Find where the given text appears and provide that cell's center as [X, Y] coordinate. 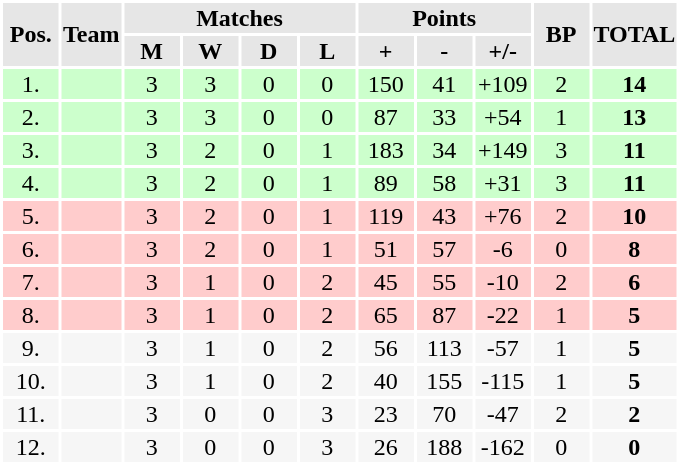
Pos. [31, 34]
+54 [503, 117]
26 [386, 447]
188 [444, 447]
+149 [503, 150]
150 [386, 84]
8. [31, 315]
+76 [503, 216]
6. [31, 249]
5. [31, 216]
4. [31, 183]
-10 [503, 282]
55 [444, 282]
2. [31, 117]
89 [386, 183]
+31 [503, 183]
14 [634, 84]
+ [386, 51]
Points [444, 18]
11. [31, 414]
M [152, 51]
56 [386, 348]
34 [444, 150]
58 [444, 183]
10 [634, 216]
Team [92, 34]
-115 [503, 381]
+109 [503, 84]
1. [31, 84]
70 [444, 414]
L [327, 51]
13 [634, 117]
10. [31, 381]
183 [386, 150]
-57 [503, 348]
+/- [503, 51]
40 [386, 381]
41 [444, 84]
BP [561, 34]
7. [31, 282]
- [444, 51]
57 [444, 249]
-47 [503, 414]
43 [444, 216]
9. [31, 348]
113 [444, 348]
8 [634, 249]
Matches [240, 18]
TOTAL [634, 34]
6 [634, 282]
12. [31, 447]
119 [386, 216]
W [210, 51]
45 [386, 282]
33 [444, 117]
D [269, 51]
23 [386, 414]
3. [31, 150]
-22 [503, 315]
-6 [503, 249]
65 [386, 315]
51 [386, 249]
155 [444, 381]
-162 [503, 447]
